Return the (x, y) coordinate for the center point of the cell that contains the specified text.  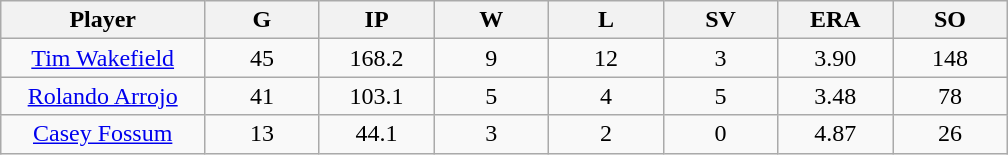
41 (262, 96)
3.48 (836, 96)
148 (950, 58)
4 (606, 96)
Tim Wakefield (103, 58)
78 (950, 96)
G (262, 20)
W (492, 20)
Rolando Arrojo (103, 96)
4.87 (836, 134)
12 (606, 58)
SO (950, 20)
2 (606, 134)
Casey Fossum (103, 134)
SV (720, 20)
IP (376, 20)
103.1 (376, 96)
9 (492, 58)
ERA (836, 20)
26 (950, 134)
44.1 (376, 134)
0 (720, 134)
3.90 (836, 58)
13 (262, 134)
Player (103, 20)
L (606, 20)
168.2 (376, 58)
45 (262, 58)
